Extract the [x, y] coordinate from the center of the cell holding the provided text.  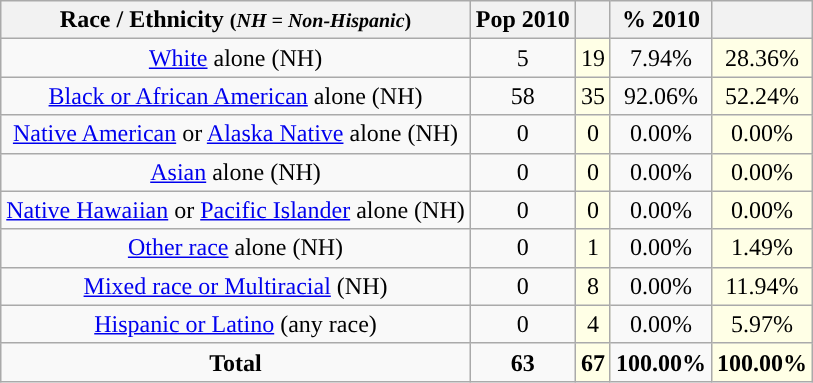
Pop 2010 [522, 20]
1.49% [762, 248]
63 [522, 362]
58 [522, 96]
67 [592, 362]
Native Hawaiian or Pacific Islander alone (NH) [236, 210]
Native American or Alaska Native alone (NH) [236, 134]
Mixed race or Multiracial (NH) [236, 286]
52.24% [762, 96]
35 [592, 96]
Other race alone (NH) [236, 248]
11.94% [762, 286]
1 [592, 248]
Asian alone (NH) [236, 172]
Total [236, 362]
% 2010 [660, 20]
Black or African American alone (NH) [236, 96]
92.06% [660, 96]
Hispanic or Latino (any race) [236, 324]
5.97% [762, 324]
28.36% [762, 58]
8 [592, 286]
7.94% [660, 58]
Race / Ethnicity (NH = Non-Hispanic) [236, 20]
White alone (NH) [236, 58]
19 [592, 58]
4 [592, 324]
5 [522, 58]
